Provide the (X, Y) coordinate of the cell's center where the given text is located.  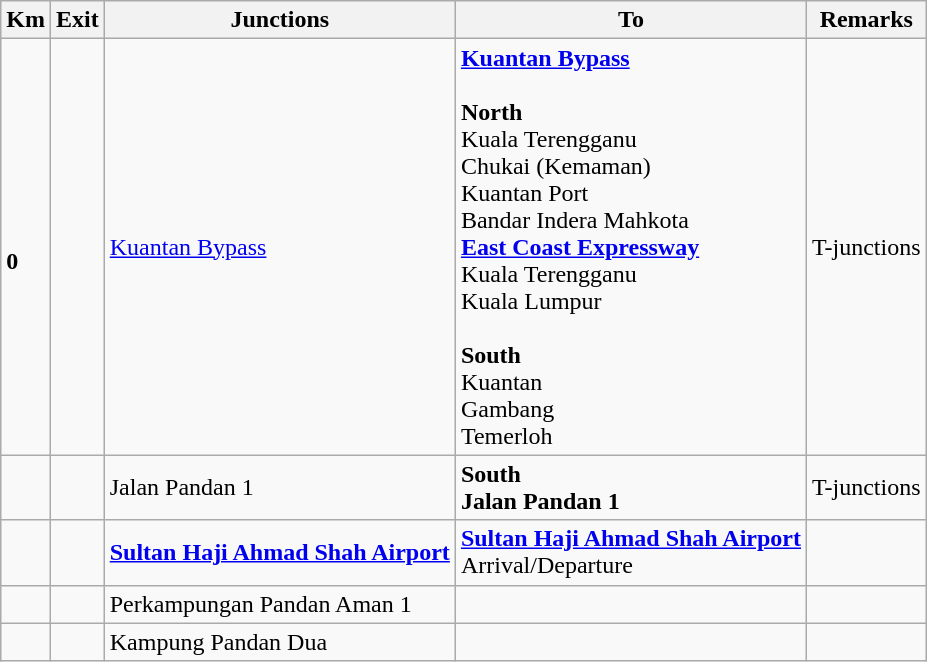
To (630, 20)
Km (26, 20)
Sultan Haji Ahmad Shah Airport (280, 552)
Exit (77, 20)
Sultan Haji Ahmad Shah Airport Arrival/Departure (630, 552)
Kuantan Bypass (280, 247)
Perkampungan Pandan Aman 1 (280, 604)
South Jalan Pandan 1 (630, 488)
Jalan Pandan 1 (280, 488)
Junctions (280, 20)
Remarks (867, 20)
Kampung Pandan Dua (280, 642)
0 (26, 247)
